Scan for the cell matching the given text and deliver its (x, y) coordinate at center. 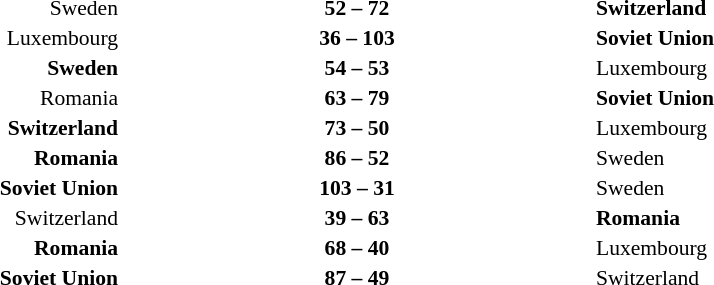
73 – 50 (357, 128)
63 – 79 (357, 98)
68 – 40 (357, 248)
103 – 31 (357, 188)
86 – 52 (357, 158)
39 – 63 (357, 218)
36 – 103 (357, 38)
54 – 53 (357, 68)
